Pinpoint the cell where the given text exists, returning its [X, Y] midpoint coordinate. 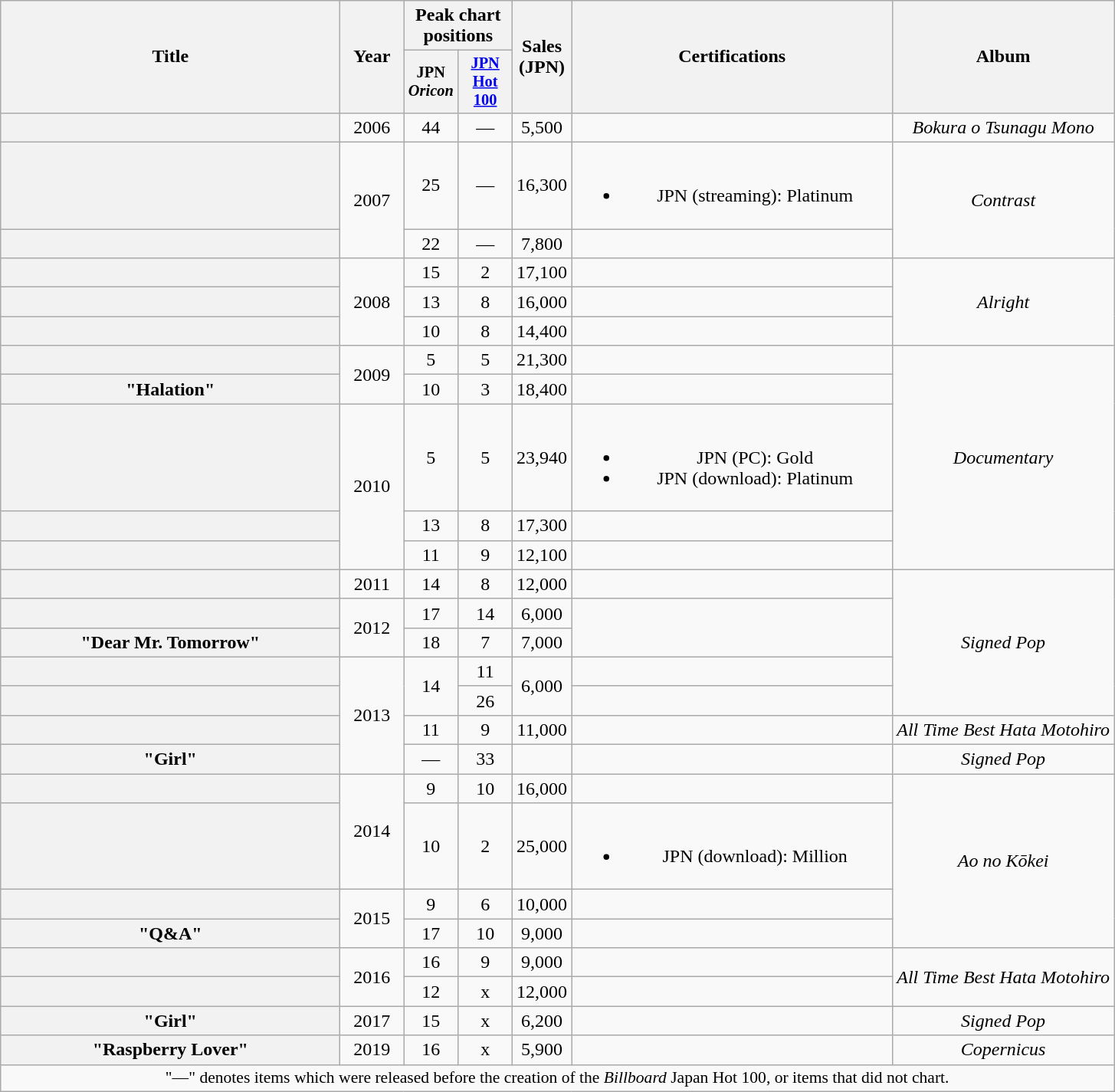
2019 [372, 1050]
17,100 [543, 273]
18,400 [543, 389]
14,400 [543, 331]
Certifications [733, 57]
"Raspberry Lover" [170, 1050]
5,500 [543, 127]
17,300 [543, 526]
"Halation" [170, 389]
25,000 [543, 846]
7,800 [543, 244]
26 [486, 700]
2013 [372, 715]
2011 [372, 584]
6 [486, 904]
Bokura o Tsunagu Mono [1004, 127]
18 [431, 642]
JPN (streaming): Platinum [733, 185]
3 [486, 389]
10,000 [543, 904]
12 [431, 992]
22 [431, 244]
44 [431, 127]
Title [170, 57]
Peak chart positions [458, 26]
7 [486, 642]
JPN Oricon [431, 82]
2010 [372, 487]
2007 [372, 201]
2017 [372, 1021]
Documentary [1004, 457]
Album [1004, 57]
Contrast [1004, 201]
2012 [372, 628]
Alright [1004, 302]
6,200 [543, 1021]
"—" denotes items which were released before the creation of the Billboard Japan Hot 100, or items that did not chart. [558, 1078]
Copernicus [1004, 1050]
2015 [372, 919]
23,940 [543, 457]
7,000 [543, 642]
11,000 [543, 730]
JPN (download): Million [733, 846]
Year [372, 57]
25 [431, 185]
12,100 [543, 555]
JPN (PC): GoldJPN (download): Platinum [733, 457]
5,900 [543, 1050]
2006 [372, 127]
Sales(JPN) [543, 57]
21,300 [543, 360]
16,300 [543, 185]
2008 [372, 302]
2009 [372, 375]
2014 [372, 832]
Ao no Kōkei [1004, 861]
33 [486, 759]
"Q&A" [170, 933]
"Dear Mr. Tomorrow" [170, 642]
2016 [372, 977]
JPN Hot 100 [486, 82]
